Provide the [X, Y] coordinate of the cell's center where the given text is located.  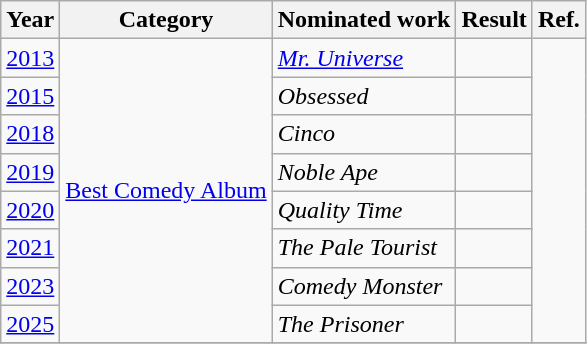
The Prisoner [364, 324]
The Pale Tourist [364, 248]
Result [494, 20]
2018 [30, 134]
2020 [30, 210]
2013 [30, 58]
Year [30, 20]
Noble Ape [364, 172]
Nominated work [364, 20]
Best Comedy Album [166, 191]
Quality Time [364, 210]
2021 [30, 248]
2025 [30, 324]
2015 [30, 96]
Comedy Monster [364, 286]
Ref. [558, 20]
2023 [30, 286]
Cinco [364, 134]
Mr. Universe [364, 58]
Obsessed [364, 96]
2019 [30, 172]
Category [166, 20]
